Provide the (x, y) coordinate of the cell's center where the given text is located.  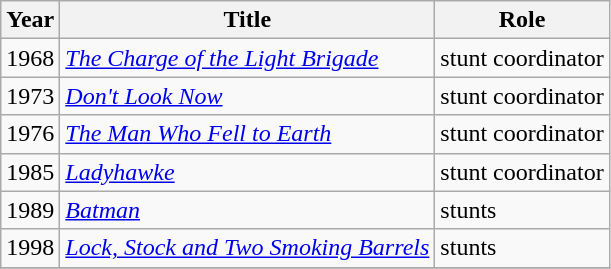
1985 (30, 172)
1976 (30, 134)
Title (248, 20)
1968 (30, 58)
1998 (30, 248)
Lock, Stock and Two Smoking Barrels (248, 248)
Ladyhawke (248, 172)
1989 (30, 210)
The Charge of the Light Brigade (248, 58)
Role (522, 20)
Batman (248, 210)
1973 (30, 96)
Year (30, 20)
The Man Who Fell to Earth (248, 134)
Don't Look Now (248, 96)
